For the text-containing cell, return its midpoint in [x, y] coordinate format. 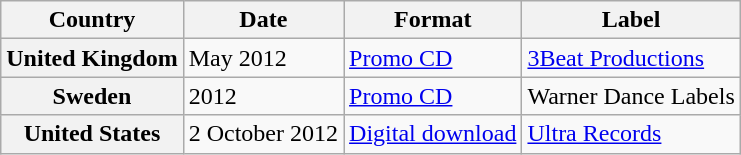
United States [92, 134]
2012 [263, 96]
Ultra Records [631, 134]
May 2012 [263, 58]
2 October 2012 [263, 134]
Warner Dance Labels [631, 96]
3Beat Productions [631, 58]
Label [631, 20]
Format [433, 20]
Digital download [433, 134]
Date [263, 20]
Country [92, 20]
Sweden [92, 96]
United Kingdom [92, 58]
